Find where the given text appears and provide that cell's center as (X, Y) coordinate. 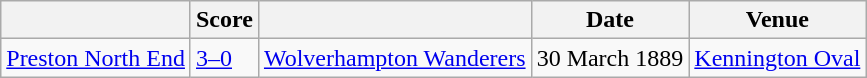
Preston North End (96, 58)
Date (610, 20)
30 March 1889 (610, 58)
Venue (778, 20)
Score (224, 20)
Wolverhampton Wanderers (394, 58)
Kennington Oval (778, 58)
3–0 (224, 58)
